Locate the cell with the specified text and output its [X, Y] center coordinate. 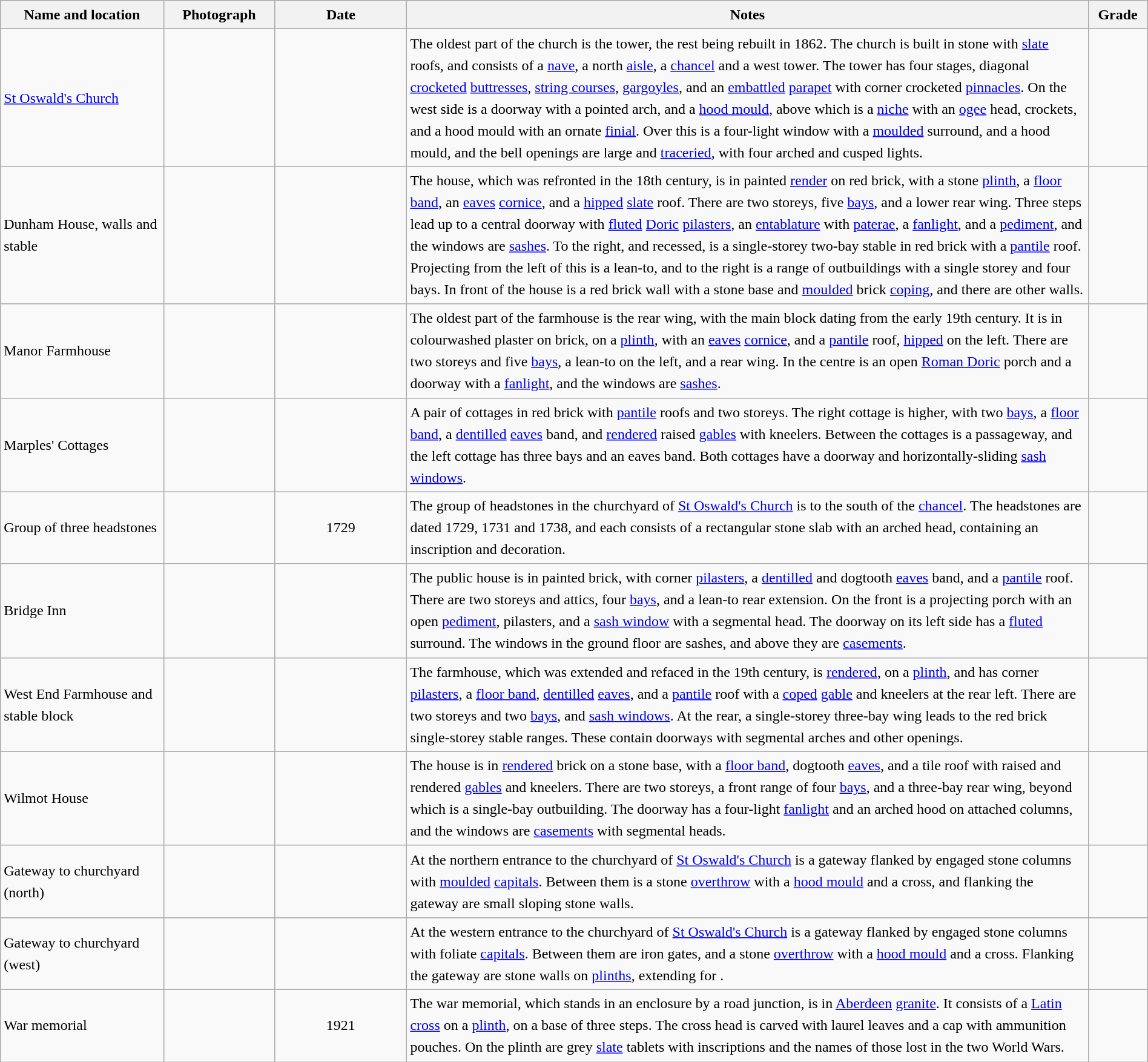
Gateway to churchyard (west) [82, 953]
Name and location [82, 15]
Marples' Cottages [82, 444]
Group of three headstones [82, 528]
Gateway to churchyard (north) [82, 882]
1729 [341, 528]
1921 [341, 1026]
Wilmot House [82, 798]
Grade [1118, 15]
West End Farmhouse and stable block [82, 705]
Dunham House, walls and stable [82, 235]
Bridge Inn [82, 610]
Notes [747, 15]
St Oswald's Church [82, 98]
Date [341, 15]
Photograph [219, 15]
Manor Farmhouse [82, 351]
War memorial [82, 1026]
